Locate the cell with the specified text and output its [X, Y] center coordinate. 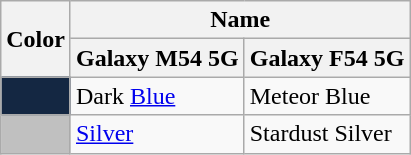
Silver [157, 134]
Galaxy M54 5G [157, 58]
Stardust Silver [327, 134]
Galaxy F54 5G [327, 58]
Color [36, 39]
Name [240, 20]
Meteor Blue [327, 96]
Dark Blue [157, 96]
